Detect which cell encompasses the target text, then output its (x, y) center coordinate. 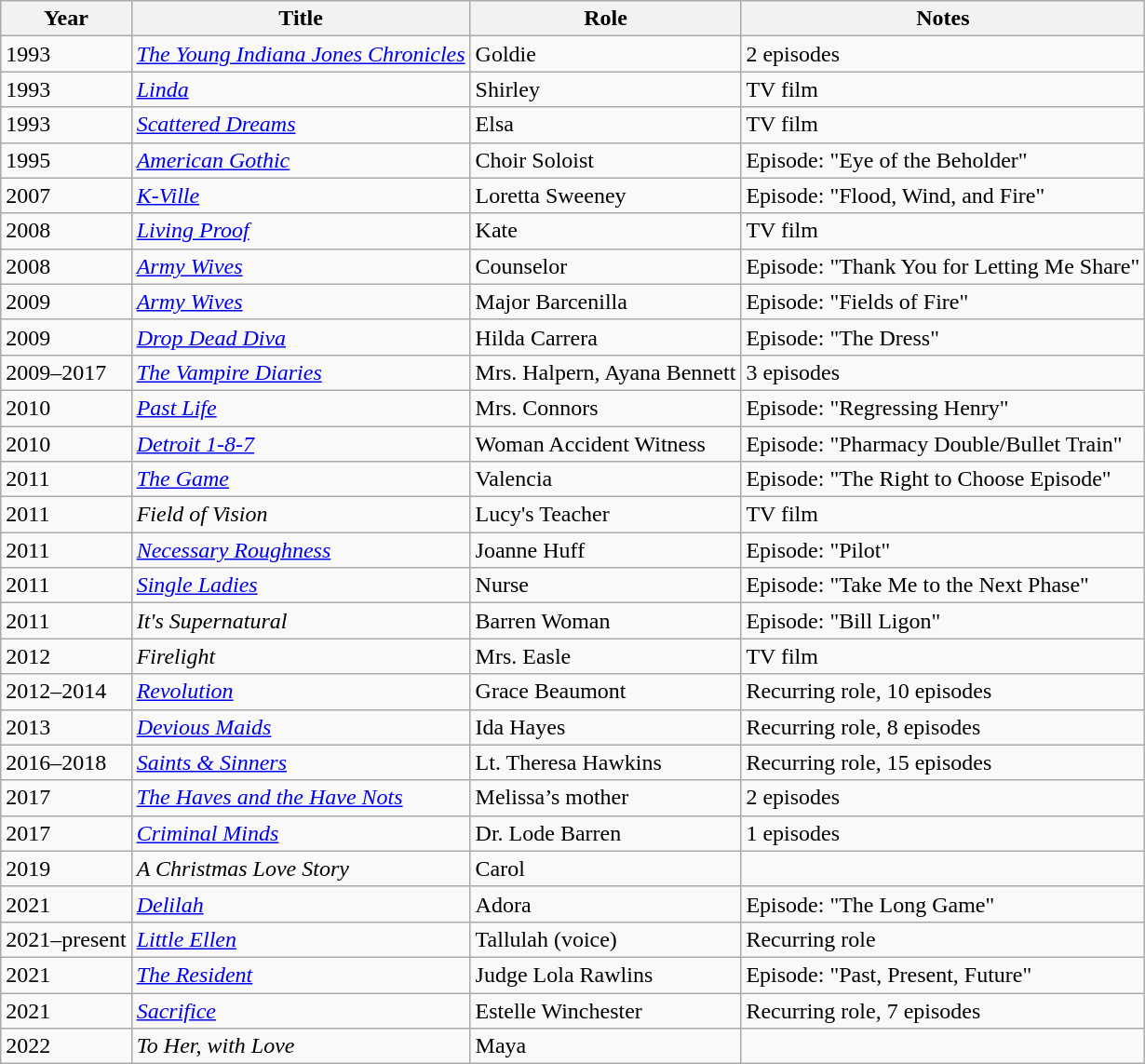
Title (301, 19)
Episode: "Fields of Fire" (943, 302)
1 episodes (943, 833)
Year (66, 19)
Counselor (605, 266)
Episode: "The Long Game" (943, 904)
Field of Vision (301, 515)
Criminal Minds (301, 833)
Recurring role, 10 episodes (943, 692)
Episode: "Take Me to the Next Phase" (943, 586)
Elsa (605, 125)
To Her, with Love (301, 1046)
Major Barcenilla (605, 302)
2012 (66, 656)
Goldie (605, 54)
Dr. Lode Barren (605, 833)
Choir Soloist (605, 160)
Single Ladies (301, 586)
The Haves and the Have Nots (301, 798)
Detroit 1-8-7 (301, 444)
Mrs. Halpern, Ayana Bennett (605, 372)
Episode: "Bill Ligon" (943, 621)
Hilda Carrera (605, 337)
Episode: "Thank You for Letting Me Share" (943, 266)
Mrs. Connors (605, 408)
Lt. Theresa Hawkins (605, 762)
Joanne Huff (605, 550)
Shirley (605, 89)
Barren Woman (605, 621)
2013 (66, 727)
Notes (943, 19)
Drop Dead Diva (301, 337)
Judge Lola Rawlins (605, 975)
It's Supernatural (301, 621)
The Young Indiana Jones Chronicles (301, 54)
Little Ellen (301, 939)
Role (605, 19)
Grace Beaumont (605, 692)
Nurse (605, 586)
American Gothic (301, 160)
Episode: "The Dress" (943, 337)
Episode: "Regressing Henry" (943, 408)
Firelight (301, 656)
Adora (605, 904)
Revolution (301, 692)
Saints & Sinners (301, 762)
Ida Hayes (605, 727)
Tallulah (voice) (605, 939)
2009–2017 (66, 372)
Melissa’s mother (605, 798)
Episode: "Past, Present, Future" (943, 975)
3 episodes (943, 372)
Episode: "Pharmacy Double/Bullet Train" (943, 444)
K-Ville (301, 195)
Episode: "Pilot" (943, 550)
Carol (605, 869)
Delilah (301, 904)
Living Proof (301, 231)
Past Life (301, 408)
Recurring role, 7 episodes (943, 1010)
Episode: "Flood, Wind, and Fire" (943, 195)
2021–present (66, 939)
2022 (66, 1046)
Recurring role, 8 episodes (943, 727)
A Christmas Love Story (301, 869)
Sacrifice (301, 1010)
Recurring role, 15 episodes (943, 762)
Recurring role (943, 939)
Episode: "Eye of the Beholder" (943, 160)
Lucy's Teacher (605, 515)
2016–2018 (66, 762)
Valencia (605, 479)
2012–2014 (66, 692)
2007 (66, 195)
Woman Accident Witness (605, 444)
The Vampire Diaries (301, 372)
Loretta Sweeney (605, 195)
Mrs. Easle (605, 656)
Necessary Roughness (301, 550)
Kate (605, 231)
The Resident (301, 975)
Devious Maids (301, 727)
Episode: "The Right to Choose Episode" (943, 479)
Linda (301, 89)
Scattered Dreams (301, 125)
Maya (605, 1046)
1995 (66, 160)
The Game (301, 479)
2019 (66, 869)
Estelle Winchester (605, 1010)
